Detect which cell encompasses the target text, then output its [X, Y] center coordinate. 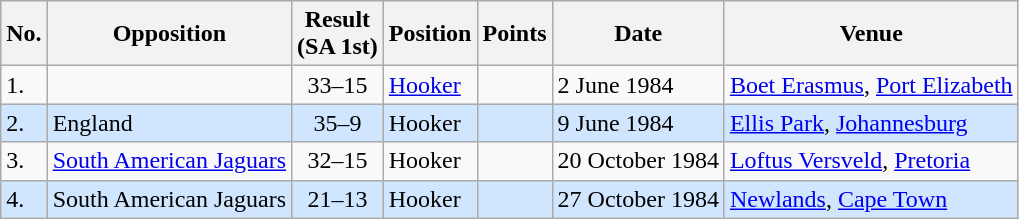
Loftus Versveld, Pretoria [871, 161]
35–9 [338, 123]
2. [24, 123]
3. [24, 161]
9 June 1984 [638, 123]
Position [430, 34]
4. [24, 199]
No. [24, 34]
33–15 [338, 85]
Date [638, 34]
Boet Erasmus, Port Elizabeth [871, 85]
Ellis Park, Johannesburg [871, 123]
21–13 [338, 199]
England [169, 123]
20 October 1984 [638, 161]
32–15 [338, 161]
2 June 1984 [638, 85]
Points [514, 34]
Result(SA 1st) [338, 34]
Opposition [169, 34]
27 October 1984 [638, 199]
Venue [871, 34]
Newlands, Cape Town [871, 199]
1. [24, 85]
